Identify which cell holds the provided text, then report its (x, y) central coordinate. 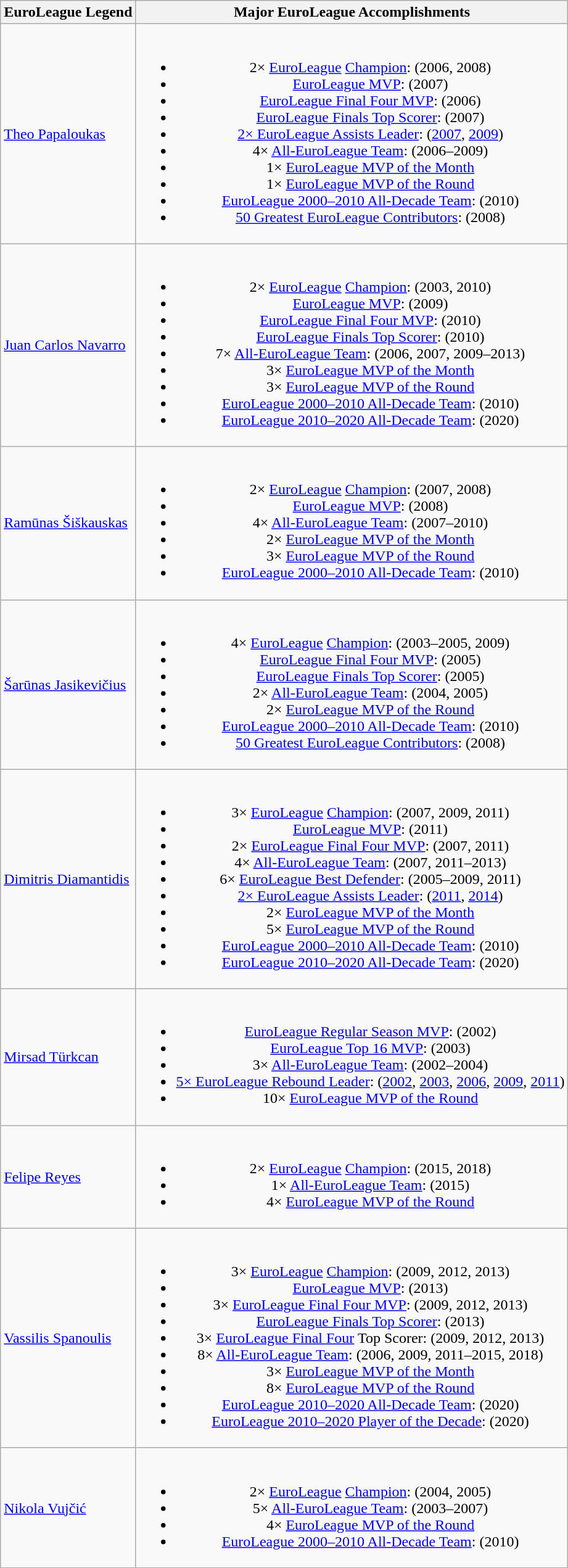
2× EuroLeague Champion: (2015, 2018)1× All-EuroLeague Team: (2015)4× EuroLeague MVP of the Round (352, 1177)
EuroLeague Legend (68, 12)
Nikola Vujčić (68, 1508)
Mirsad Türkcan (68, 1057)
2× EuroLeague Champion: (2004, 2005)5× All-EuroLeague Team: (2003–2007)4× EuroLeague MVP of the RoundEuroLeague 2000–2010 All-Decade Team: (2010) (352, 1508)
Major EuroLeague Accomplishments (352, 12)
Theo Papaloukas (68, 134)
Dimitris Diamantidis (68, 879)
Šarūnas Jasikevičius (68, 685)
Felipe Reyes (68, 1177)
Juan Carlos Navarro (68, 345)
Ramūnas Šiškauskas (68, 523)
Vassilis Spanoulis (68, 1338)
